Scan for the cell matching the given text and deliver its (x, y) coordinate at center. 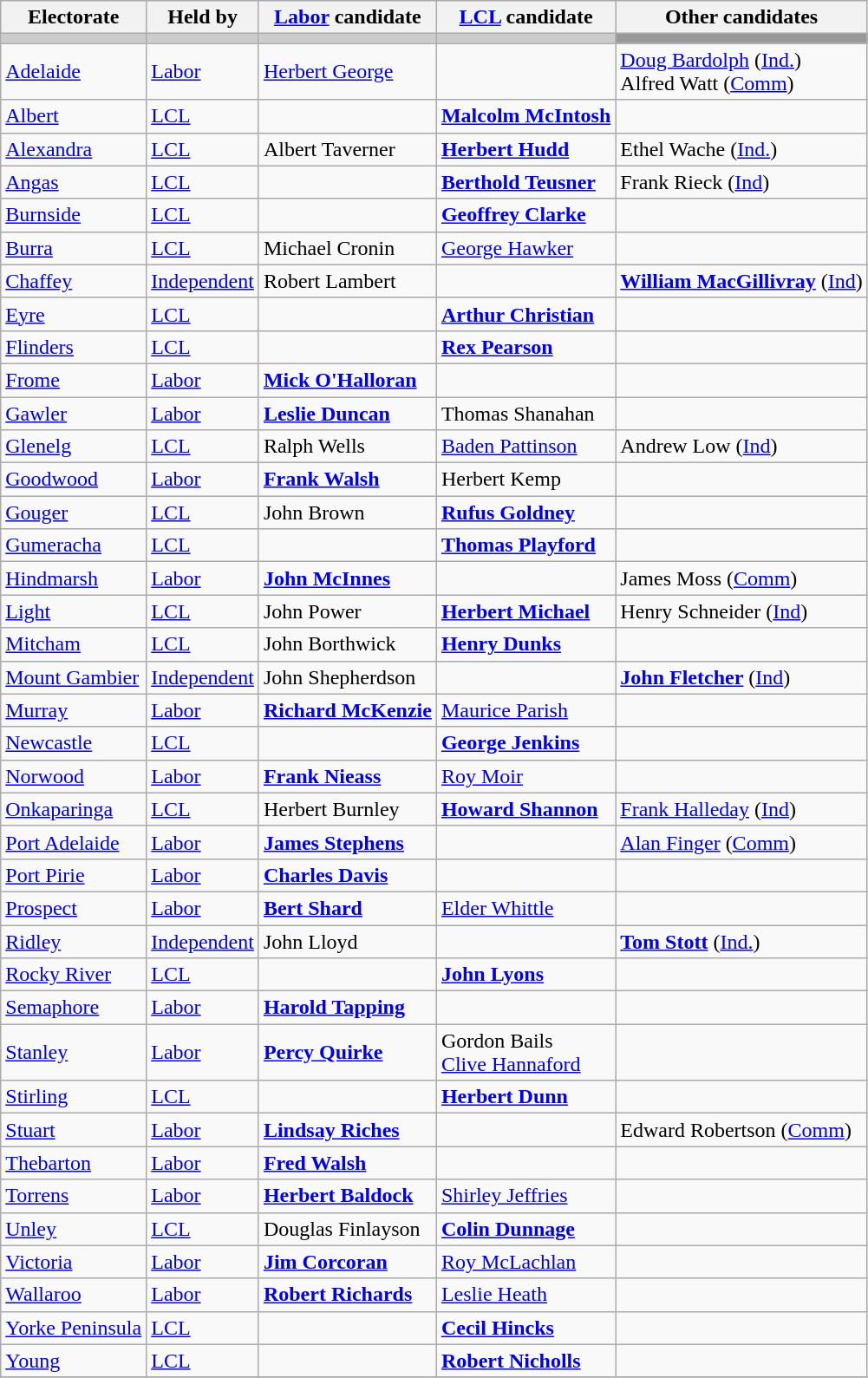
Eyre (74, 314)
Henry Schneider (Ind) (742, 611)
Ralph Wells (347, 447)
Chaffey (74, 281)
Herbert Kemp (525, 480)
Robert Richards (347, 1295)
Elder Whittle (525, 908)
Harold Tapping (347, 1008)
George Jenkins (525, 743)
Frank Rieck (Ind) (742, 182)
Robert Lambert (347, 281)
Semaphore (74, 1008)
Gordon Bails Clive Hannaford (525, 1053)
LCL candidate (525, 17)
Onkaparinga (74, 809)
Alexandra (74, 149)
Frank Walsh (347, 480)
Electorate (74, 17)
Shirley Jeffries (525, 1196)
Charles Davis (347, 875)
Leslie Duncan (347, 414)
Herbert Baldock (347, 1196)
Victoria (74, 1262)
Richard McKenzie (347, 710)
Howard Shannon (525, 809)
Gouger (74, 513)
George Hawker (525, 248)
Held by (203, 17)
Mitcham (74, 644)
Thebarton (74, 1163)
John Brown (347, 513)
Tom Stott (Ind.) (742, 941)
John Shepherdson (347, 677)
Gawler (74, 414)
Arthur Christian (525, 314)
Rocky River (74, 975)
John Lloyd (347, 941)
Albert Taverner (347, 149)
Norwood (74, 776)
Flinders (74, 347)
Light (74, 611)
Thomas Playford (525, 545)
Gumeracha (74, 545)
Doug Bardolph (Ind.) Alfred Watt (Comm) (742, 71)
Malcolm McIntosh (525, 116)
Michael Cronin (347, 248)
Newcastle (74, 743)
Henry Dunks (525, 644)
Young (74, 1361)
Jim Corcoran (347, 1262)
Labor candidate (347, 17)
John Lyons (525, 975)
Herbert Michael (525, 611)
Albert (74, 116)
John Power (347, 611)
Yorke Peninsula (74, 1328)
Stanley (74, 1053)
Burra (74, 248)
Roy Moir (525, 776)
Prospect (74, 908)
Edward Robertson (Comm) (742, 1130)
Lindsay Riches (347, 1130)
Herbert Hudd (525, 149)
Ethel Wache (Ind.) (742, 149)
John Borthwick (347, 644)
William MacGillivray (Ind) (742, 281)
Glenelg (74, 447)
Adelaide (74, 71)
Stuart (74, 1130)
Berthold Teusner (525, 182)
Port Adelaide (74, 842)
Mount Gambier (74, 677)
Burnside (74, 215)
Bert Shard (347, 908)
Roy McLachlan (525, 1262)
Ridley (74, 941)
Goodwood (74, 480)
Frank Halleday (Ind) (742, 809)
Colin Dunnage (525, 1229)
James Moss (Comm) (742, 578)
Wallaroo (74, 1295)
Herbert Burnley (347, 809)
Port Pirie (74, 875)
Herbert Dunn (525, 1097)
Alan Finger (Comm) (742, 842)
Rufus Goldney (525, 513)
Mick O'Halloran (347, 380)
Leslie Heath (525, 1295)
Andrew Low (Ind) (742, 447)
James Stephens (347, 842)
Frank Nieass (347, 776)
Geoffrey Clarke (525, 215)
Herbert George (347, 71)
John Fletcher (Ind) (742, 677)
Murray (74, 710)
Baden Pattinson (525, 447)
Hindmarsh (74, 578)
Thomas Shanahan (525, 414)
Unley (74, 1229)
Frome (74, 380)
Douglas Finlayson (347, 1229)
Robert Nicholls (525, 1361)
Fred Walsh (347, 1163)
Angas (74, 182)
Rex Pearson (525, 347)
Percy Quirke (347, 1053)
Stirling (74, 1097)
Torrens (74, 1196)
Cecil Hincks (525, 1328)
John McInnes (347, 578)
Maurice Parish (525, 710)
Other candidates (742, 17)
